Search for the cell housing the specified text and yield its [x, y] center coordinate. 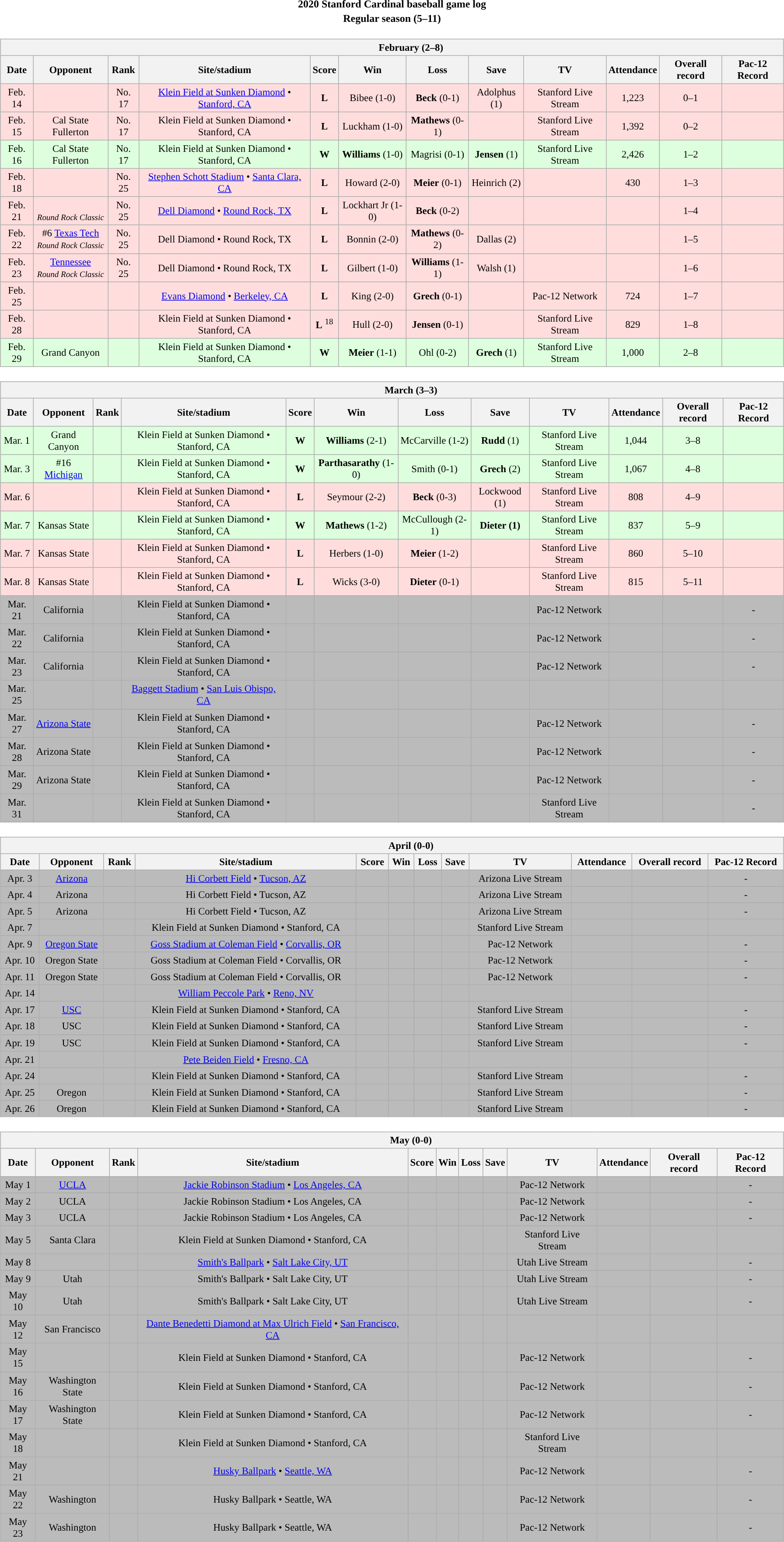
Pete Beiden Field • Fresno, CA [246, 1059]
4–9 [693, 497]
Gilbert (1-0) [373, 268]
May 10 [18, 1301]
April (0-0) [392, 845]
Mar. 27 [17, 723]
Apr. 9 [20, 944]
May (0-0) [392, 1140]
1,044 [636, 440]
May 5 [18, 1240]
Apr. 25 [20, 1092]
Mathews (0-2) [437, 239]
McCullough (2-1) [434, 525]
King (2-0) [373, 296]
May 1 [18, 1185]
Beck (0-1) [437, 98]
Mathews (1-2) [356, 525]
Beck (0-2) [437, 211]
829 [633, 324]
Smith (0-1) [434, 469]
1–7 [690, 296]
Dieter (1) [500, 525]
Meier (1-2) [434, 553]
Grech (0-1) [437, 296]
Williams (1-0) [373, 155]
May 21 [18, 1471]
Feb. 23 [17, 268]
March (3–3) [392, 390]
February (2–8) [392, 47]
815 [636, 582]
1–5 [690, 239]
Meier (1-1) [373, 353]
Mar. 29 [17, 780]
May 15 [18, 1357]
1–3 [690, 183]
Seymour (2-2) [356, 497]
1,223 [633, 98]
Rudd (1) [500, 440]
May 3 [18, 1218]
Evans Diamond • Berkeley, CA [225, 296]
Beck (0-3) [434, 497]
May 9 [18, 1279]
4–8 [693, 469]
1,067 [636, 469]
Mar. 31 [17, 808]
Baggett Stadium • San Luis Obispo, CA [204, 695]
May 17 [18, 1414]
Jensen (1) [496, 155]
Feb. 28 [17, 324]
Mar. 8 [17, 582]
808 [636, 497]
Bibee (1-0) [373, 98]
1–8 [690, 324]
San Francisco [73, 1329]
2,426 [633, 155]
5–11 [693, 582]
#6 Texas TechRound Rock Classic [71, 239]
#16 Michigan [64, 469]
May 18 [18, 1442]
Apr. 11 [20, 977]
Dallas (2) [496, 239]
Luckham (1-0) [373, 126]
Ohl (0-2) [437, 353]
Mar. 22 [17, 638]
Apr. 26 [20, 1108]
TennesseeRound Rock Classic [71, 268]
Santa Clara [73, 1240]
1,392 [633, 126]
Apr. 3 [20, 878]
Heinrich (2) [496, 183]
Lockwood (1) [500, 497]
Parthasarathy (1-0) [356, 469]
1,000 [633, 353]
May 22 [18, 1499]
Walsh (1) [496, 268]
Mar. 25 [17, 695]
Jensen (0-1) [437, 324]
Mar. 21 [17, 610]
860 [636, 553]
5–10 [693, 553]
Mar. 23 [17, 667]
3–8 [693, 440]
Mar. 6 [17, 497]
Mathews (0-1) [437, 126]
May 23 [18, 1527]
Bonnin (2-0) [373, 239]
May 8 [18, 1262]
0–1 [690, 98]
Lockhart Jr (1-0) [373, 211]
McCarville (1-2) [434, 440]
Feb. 22 [17, 239]
Magrisi (0-1) [437, 155]
Howard (2-0) [373, 183]
Grech (2) [500, 469]
Apr. 14 [20, 993]
William Peccole Park • Reno, NV [246, 993]
Apr. 5 [20, 911]
Wicks (3-0) [356, 582]
Mar. 28 [17, 752]
Apr. 7 [20, 928]
Mar. 1 [17, 440]
Dante Benedetti Diamond at Max Ulrich Field • San Francisco, CA [273, 1329]
837 [636, 525]
5–9 [693, 525]
2–8 [690, 353]
Round Rock Classic [71, 211]
Feb. 29 [17, 353]
1–2 [690, 155]
May 2 [18, 1201]
Williams (2-1) [356, 440]
0–2 [690, 126]
Williams (1-1) [437, 268]
1–6 [690, 268]
Feb. 15 [17, 126]
Stephen Schott Stadium • Santa Clara, CA [225, 183]
L 18 [325, 324]
Feb. 21 [17, 211]
Feb. 18 [17, 183]
Mar. 3 [17, 469]
Apr. 18 [20, 1026]
Dieter (0-1) [434, 582]
724 [633, 296]
Apr. 24 [20, 1076]
Grech (1) [496, 353]
Hull (2-0) [373, 324]
Apr. 10 [20, 960]
Adolphus (1) [496, 98]
May 12 [18, 1329]
430 [633, 183]
Feb. 25 [17, 296]
Apr. 19 [20, 1043]
Herbers (1-0) [356, 553]
Feb. 16 [17, 155]
Apr. 17 [20, 1010]
1–4 [690, 211]
Apr. 4 [20, 895]
Apr. 21 [20, 1059]
Meier (0-1) [437, 183]
May 16 [18, 1386]
Feb. 14 [17, 98]
